Pinpoint the cell where the given text exists, returning its [x, y] midpoint coordinate. 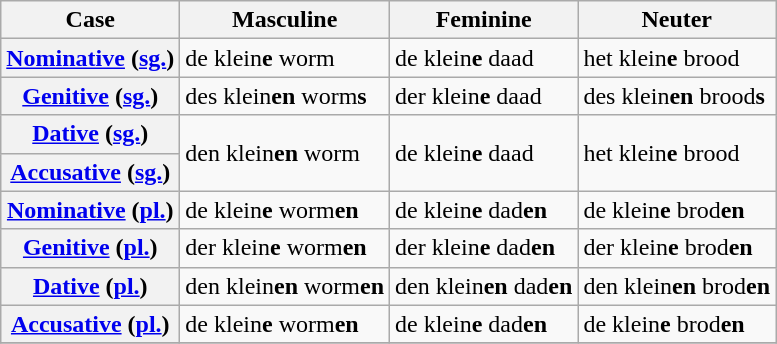
Feminine [484, 20]
Masculine [285, 20]
Nominative (pl.) [90, 210]
der kleine wormen [285, 248]
de kleine worm [285, 58]
Accusative (sg.) [90, 172]
Neuter [677, 20]
den kleinen wormen [285, 286]
Accusative (pl.) [90, 324]
des kleinen broods [677, 96]
Genitive (pl.) [90, 248]
der kleine daad [484, 96]
den kleinen daden [484, 286]
Dative (pl.) [90, 286]
Genitive (sg.) [90, 96]
der kleine broden [677, 248]
den kleinen broden [677, 286]
Case [90, 20]
Nominative (sg.) [90, 58]
des kleinen worms [285, 96]
den kleinen worm [285, 153]
der kleine daden [484, 248]
Dative (sg.) [90, 134]
